Output the [X, Y] coordinate of the center of the cell containing the given text.  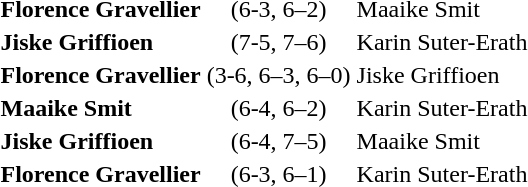
(7-5, 7–6) [278, 42]
(3-6, 6–3, 6–0) [278, 75]
(6-4, 7–5) [278, 141]
(6-4, 6–2) [278, 108]
